From the cell containing the given text, extract its center point as (x, y) coordinate. 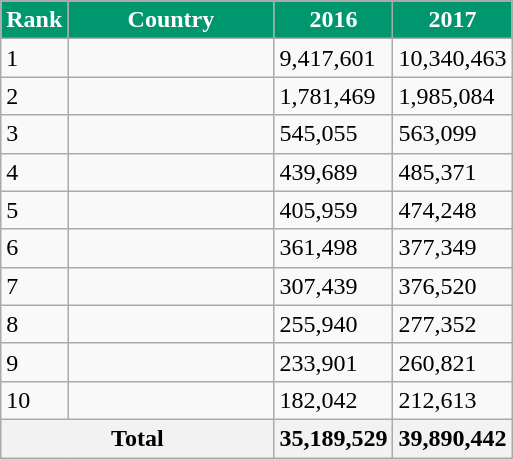
6 (34, 248)
255,940 (334, 324)
233,901 (334, 362)
39,890,442 (452, 438)
1,985,084 (452, 96)
182,042 (334, 400)
10 (34, 400)
2016 (334, 20)
2 (34, 96)
405,959 (334, 210)
474,248 (452, 210)
307,439 (334, 286)
2017 (452, 20)
8 (34, 324)
439,689 (334, 172)
7 (34, 286)
563,099 (452, 134)
10,340,463 (452, 58)
5 (34, 210)
212,613 (452, 400)
1,781,469 (334, 96)
260,821 (452, 362)
1 (34, 58)
3 (34, 134)
9 (34, 362)
4 (34, 172)
Rank (34, 20)
361,498 (334, 248)
35,189,529 (334, 438)
545,055 (334, 134)
485,371 (452, 172)
277,352 (452, 324)
9,417,601 (334, 58)
Country (171, 20)
Total (138, 438)
376,520 (452, 286)
377,349 (452, 248)
